From the cell containing the given text, extract its center point as (X, Y) coordinate. 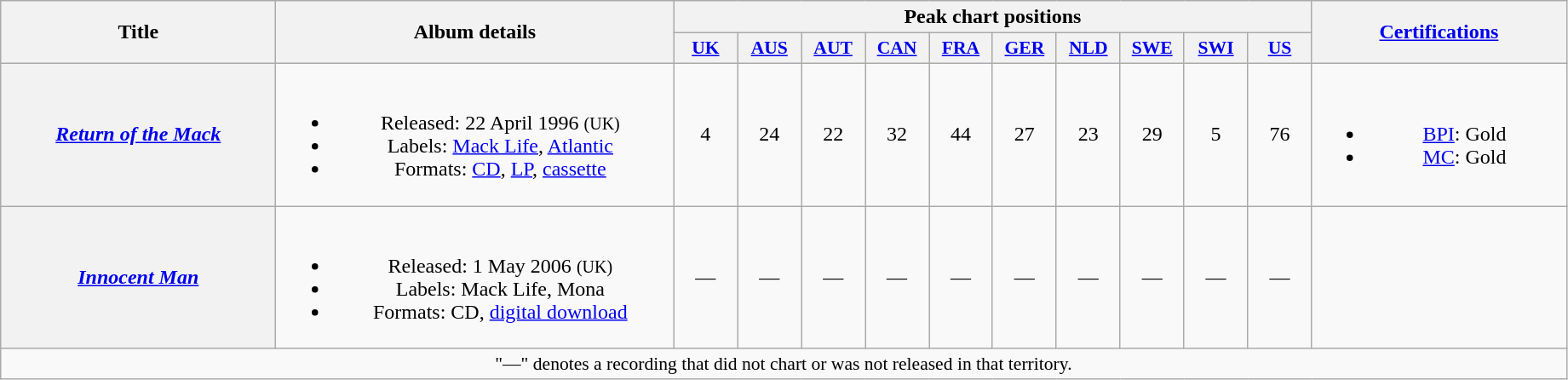
Peak chart positions (993, 17)
BPI: GoldMC: Gold (1439, 135)
NLD (1088, 49)
CAN (898, 49)
4 (705, 135)
27 (1024, 135)
23 (1088, 135)
UK (705, 49)
Return of the Mack (138, 135)
Album details (475, 32)
22 (833, 135)
FRA (961, 49)
"—" denotes a recording that did not chart or was not released in that territory. (784, 364)
GER (1024, 49)
AUS (770, 49)
24 (770, 135)
Title (138, 32)
29 (1152, 135)
Innocent Man (138, 278)
AUT (833, 49)
SWI (1216, 49)
Certifications (1439, 32)
76 (1279, 135)
Released: 22 April 1996 (UK)Labels: Mack Life, AtlanticFormats: CD, LP, cassette (475, 135)
US (1279, 49)
44 (961, 135)
5 (1216, 135)
Released: 1 May 2006 (UK)Labels: Mack Life, MonaFormats: CD, digital download (475, 278)
32 (898, 135)
SWE (1152, 49)
